Detect which cell encompasses the target text, then output its [x, y] center coordinate. 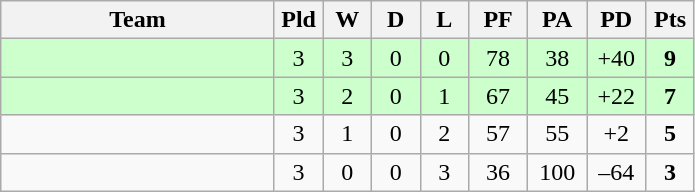
–64 [616, 172]
Pts [670, 20]
78 [498, 58]
D [396, 20]
100 [558, 172]
PA [558, 20]
W [348, 20]
L [444, 20]
5 [670, 134]
+22 [616, 96]
7 [670, 96]
Team [138, 20]
PD [616, 20]
38 [558, 58]
+40 [616, 58]
55 [558, 134]
57 [498, 134]
Pld [298, 20]
+2 [616, 134]
PF [498, 20]
45 [558, 96]
67 [498, 96]
9 [670, 58]
36 [498, 172]
